Return [x, y] of the center of cell containing provided text 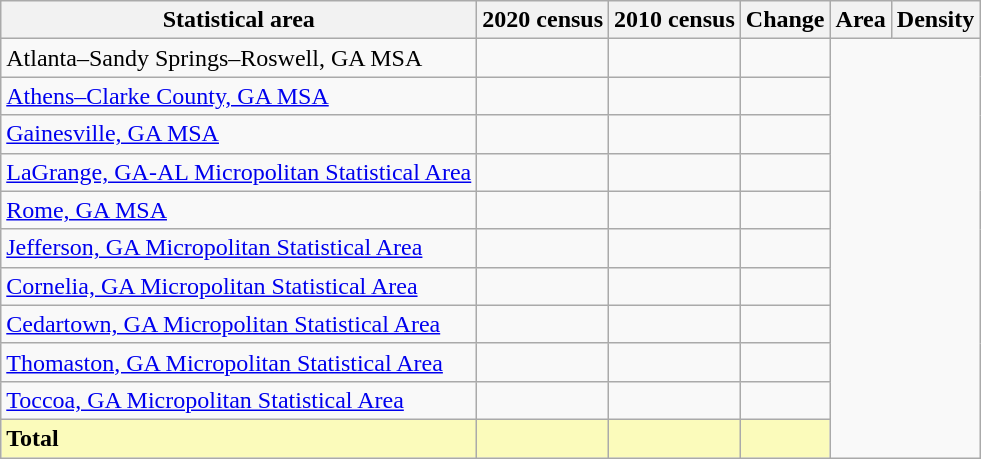
Total [239, 438]
Gainesville, GA MSA [239, 134]
Cornelia, GA Micropolitan Statistical Area [239, 286]
LaGrange, GA-AL Micropolitan Statistical Area [239, 172]
Thomaston, GA Micropolitan Statistical Area [239, 362]
Area [860, 20]
Cedartown, GA Micropolitan Statistical Area [239, 324]
Rome, GA MSA [239, 210]
Athens–Clarke County, GA MSA [239, 96]
Atlanta–Sandy Springs–Roswell, GA MSA [239, 58]
2010 census [675, 20]
Jefferson, GA Micropolitan Statistical Area [239, 248]
Change [785, 20]
Toccoa, GA Micropolitan Statistical Area [239, 400]
Statistical area [239, 20]
Density [935, 20]
2020 census [543, 20]
